Determine the (X, Y) coordinate at the center of the cell enclosing the given text.  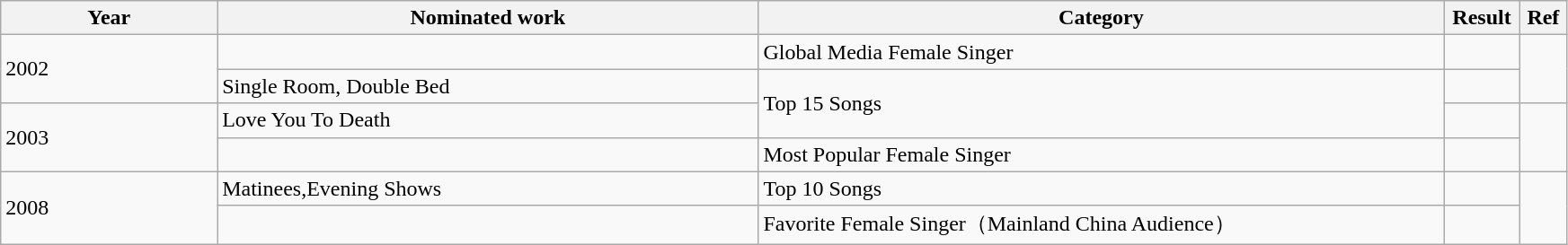
2003 (110, 137)
2008 (110, 208)
Global Media Female Singer (1102, 52)
Nominated work (488, 18)
Top 15 Songs (1102, 103)
2002 (110, 69)
Matinees,Evening Shows (488, 188)
Category (1102, 18)
Result (1482, 18)
Ref (1543, 18)
Year (110, 18)
Favorite Female Singer（Mainland China Audience） (1102, 224)
Love You To Death (488, 120)
Top 10 Songs (1102, 188)
Most Popular Female Singer (1102, 154)
Single Room, Double Bed (488, 86)
